Detect which cell encompasses the target text, then output its (x, y) center coordinate. 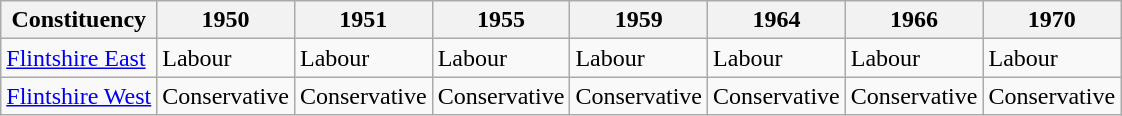
1970 (1052, 20)
1964 (777, 20)
Flintshire East (79, 58)
1966 (914, 20)
1959 (639, 20)
1950 (226, 20)
1955 (501, 20)
1951 (363, 20)
Constituency (79, 20)
Flintshire West (79, 96)
